Return the [x, y] coordinate for the center point of the cell that contains the specified text.  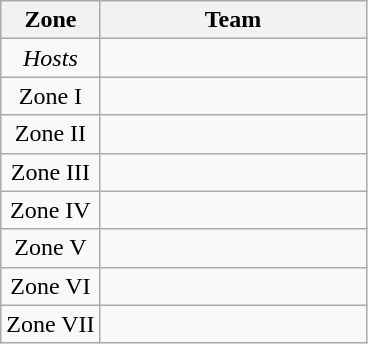
Zone I [50, 96]
Zone VII [50, 324]
Zone [50, 20]
Zone III [50, 172]
Zone V [50, 248]
Hosts [50, 58]
Zone II [50, 134]
Zone IV [50, 210]
Team [233, 20]
Zone VI [50, 286]
